Capture the cell that displays the provided text and extract its (x, y) central coordinate. 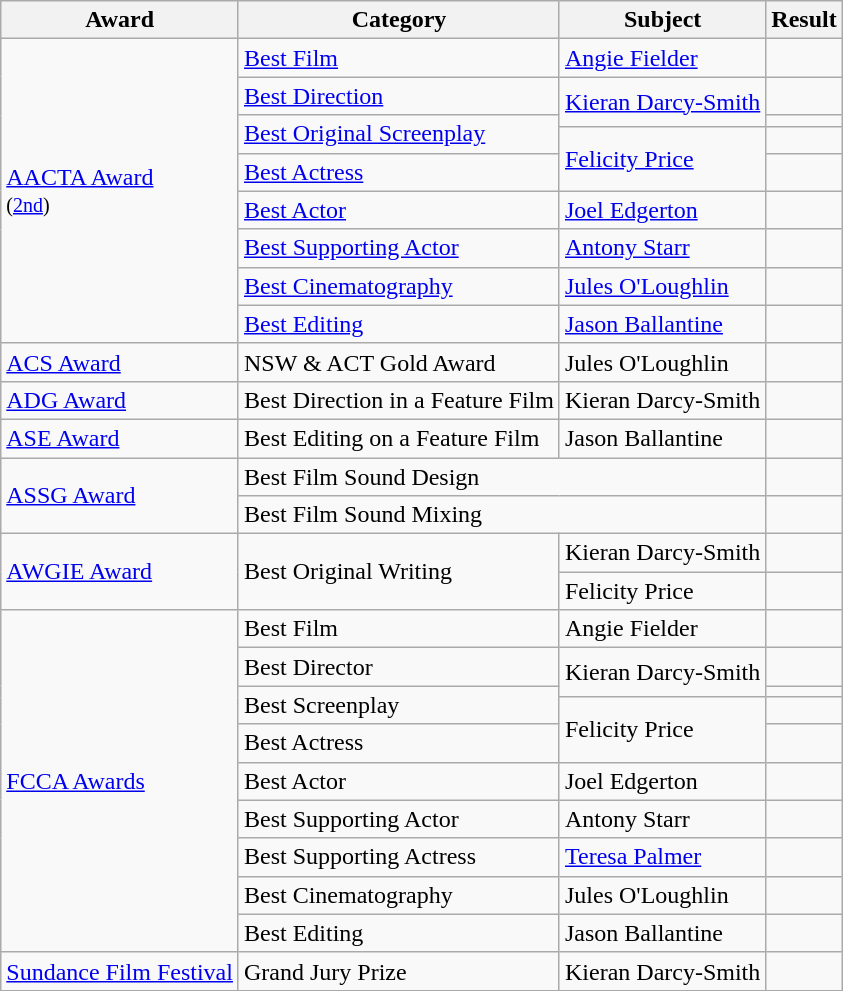
Best Original Writing (398, 572)
ACS Award (120, 362)
Best Direction (398, 96)
ADG Award (120, 400)
Sundance Film Festival (120, 971)
Subject (662, 20)
Best Film Sound Mixing (502, 515)
Best Editing on a Feature Film (398, 438)
Teresa Palmer (662, 857)
Best Film Sound Design (502, 477)
FCCA Awards (120, 782)
Best Screenplay (398, 705)
Grand Jury Prize (398, 971)
ASE Award (120, 438)
AACTA Award(2nd) (120, 191)
Best Direction in a Feature Film (398, 400)
Best Original Screenplay (398, 134)
ASSG Award (120, 496)
NSW & ACT Gold Award (398, 362)
Best Director (398, 667)
Result (804, 20)
Category (398, 20)
Best Supporting Actress (398, 857)
AWGIE Award (120, 572)
Award (120, 20)
